Capture the cell that displays the provided text and extract its (X, Y) central coordinate. 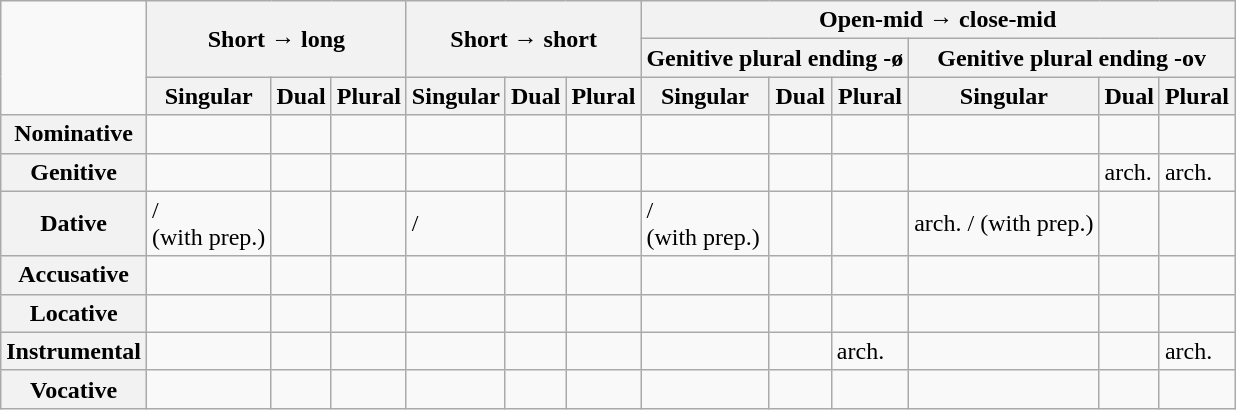
Nominative (74, 134)
Accusative (74, 275)
Instrumental (74, 351)
Genitive (74, 172)
Genitive plural ending -ø (775, 58)
Genitive plural ending -ov (1072, 58)
Vocative (74, 389)
/ (456, 224)
arch. / (with prep.) (1004, 224)
Open-mid → close-mid (938, 20)
Dative (74, 224)
Short → long (276, 39)
Locative (74, 313)
Short → short (524, 39)
